Locate the cell with the specified text and output its [X, Y] center coordinate. 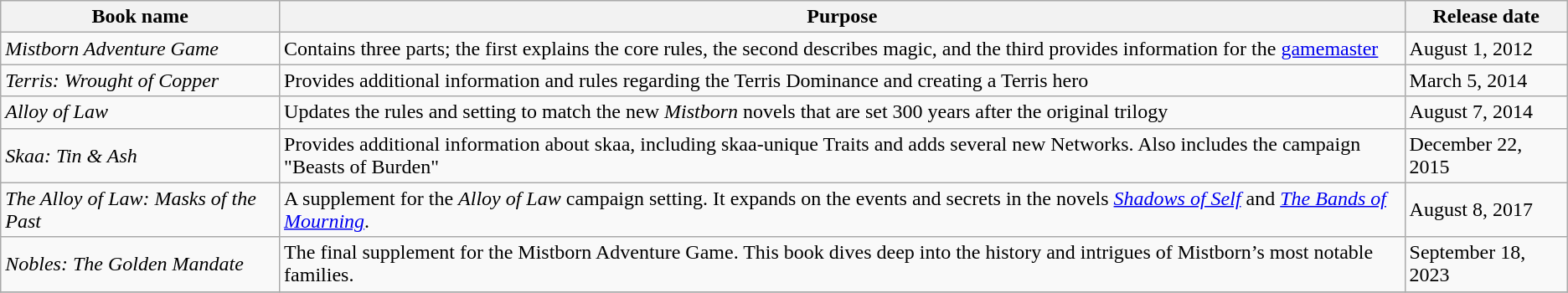
Provides additional information and rules regarding the Terris Dominance and creating a Terris hero [843, 80]
The final supplement for the Mistborn Adventure Game. This book dives deep into the history and intrigues of Mistborn’s most notable families. [843, 265]
Terris: Wrought of Copper [141, 80]
Book name [141, 17]
A supplement for the Alloy of Law campaign setting. It expands on the events and secrets in the novels Shadows of Self and The Bands of Mourning. [843, 209]
Release date [1486, 17]
August 8, 2017 [1486, 209]
Alloy of Law [141, 112]
Contains three parts; the first explains the core rules, the second describes magic, and the third provides information for the gamemaster [843, 49]
Mistborn Adventure Game [141, 49]
December 22, 2015 [1486, 156]
Skaa: Tin & Ash [141, 156]
Nobles: The Golden Mandate [141, 265]
September 18, 2023 [1486, 265]
Purpose [843, 17]
Updates the rules and setting to match the new Mistborn novels that are set 300 years after the original trilogy [843, 112]
March 5, 2014 [1486, 80]
August 1, 2012 [1486, 49]
The Alloy of Law: Masks of the Past [141, 209]
Provides additional information about skaa, including skaa-unique Traits and adds several new Networks. Also includes the campaign "Beasts of Burden" [843, 156]
August 7, 2014 [1486, 112]
